Pinpoint the cell where the given text exists, returning its [X, Y] midpoint coordinate. 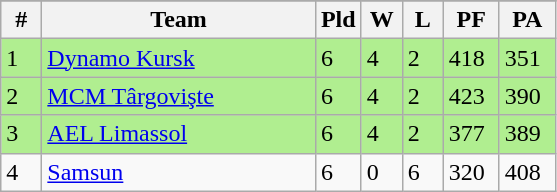
PA [527, 20]
PF [471, 20]
320 [471, 172]
AEL Limassol [179, 134]
351 [527, 58]
W [382, 20]
Pld [338, 20]
390 [527, 96]
L [422, 20]
Samsun [179, 172]
377 [471, 134]
408 [527, 172]
Dynamo Kursk [179, 58]
389 [527, 134]
3 [22, 134]
423 [471, 96]
1 [22, 58]
418 [471, 58]
Team [179, 20]
0 [382, 172]
# [22, 20]
MCM Târgovişte [179, 96]
